Locate the cell with the specified text and output its [X, Y] center coordinate. 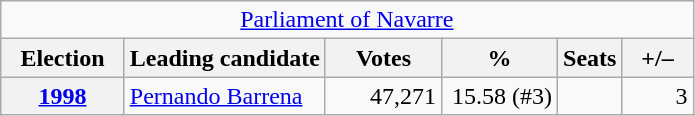
Leading candidate [224, 58]
Seats [590, 58]
Votes [383, 58]
Election [63, 58]
% [499, 58]
Parliament of Navarre [347, 20]
3 [658, 96]
Pernando Barrena [224, 96]
+/– [658, 58]
15.58 (#3) [499, 96]
47,271 [383, 96]
1998 [63, 96]
